For the text-containing cell, return its midpoint in (x, y) coordinate format. 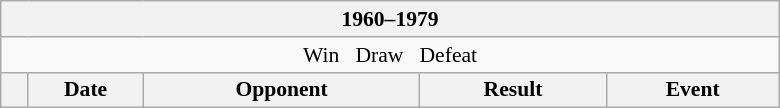
Date (86, 90)
Event (692, 90)
Win Draw Defeat (390, 55)
Result (513, 90)
1960–1979 (390, 19)
Opponent (282, 90)
